Identify which cell holds the provided text, then report its (x, y) central coordinate. 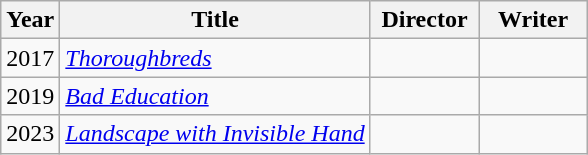
Thoroughbreds (215, 58)
Landscape with Invisible Hand (215, 134)
Writer (534, 20)
Bad Education (215, 96)
2023 (30, 134)
Year (30, 20)
2019 (30, 96)
2017 (30, 58)
Title (215, 20)
Director (424, 20)
